Detect which cell encompasses the target text, then output its [x, y] center coordinate. 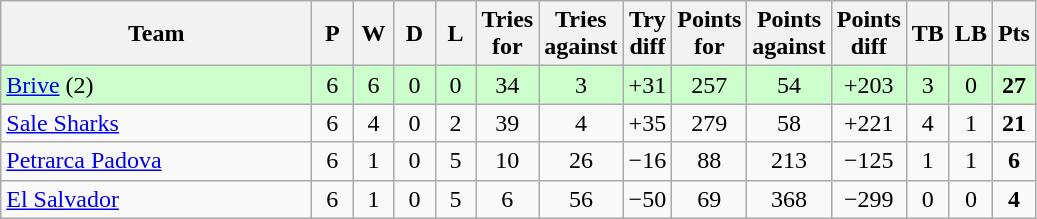
2 [456, 123]
26 [581, 161]
−125 [868, 161]
27 [1014, 85]
58 [789, 123]
W [374, 34]
69 [710, 199]
L [456, 34]
D [414, 34]
Sale Sharks [156, 123]
LB [970, 34]
+203 [868, 85]
Team [156, 34]
+31 [648, 85]
El Salvador [156, 199]
54 [789, 85]
213 [789, 161]
368 [789, 199]
10 [508, 161]
Points against [789, 34]
P [332, 34]
Brive (2) [156, 85]
279 [710, 123]
Points diff [868, 34]
−299 [868, 199]
Pts [1014, 34]
Tries for [508, 34]
TB [928, 34]
−50 [648, 199]
−16 [648, 161]
Try diff [648, 34]
39 [508, 123]
257 [710, 85]
88 [710, 161]
Tries against [581, 34]
Petrarca Padova [156, 161]
+221 [868, 123]
21 [1014, 123]
+35 [648, 123]
56 [581, 199]
Points for [710, 34]
34 [508, 85]
